From the cell containing the given text, extract its center point as [X, Y] coordinate. 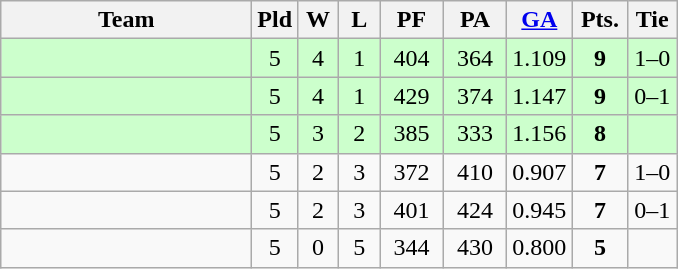
344 [412, 248]
430 [475, 248]
GA [540, 20]
372 [412, 172]
Tie [652, 20]
Pts. [600, 20]
410 [475, 172]
404 [412, 58]
401 [412, 210]
PA [475, 20]
PF [412, 20]
1.147 [540, 96]
333 [475, 134]
1.156 [540, 134]
Pld [275, 20]
374 [475, 96]
364 [475, 58]
385 [412, 134]
0.945 [540, 210]
0.907 [540, 172]
8 [600, 134]
W [318, 20]
Team [126, 20]
0 [318, 248]
424 [475, 210]
429 [412, 96]
1.109 [540, 58]
0.800 [540, 248]
L [360, 20]
